Search for the cell housing the specified text and yield its (x, y) center coordinate. 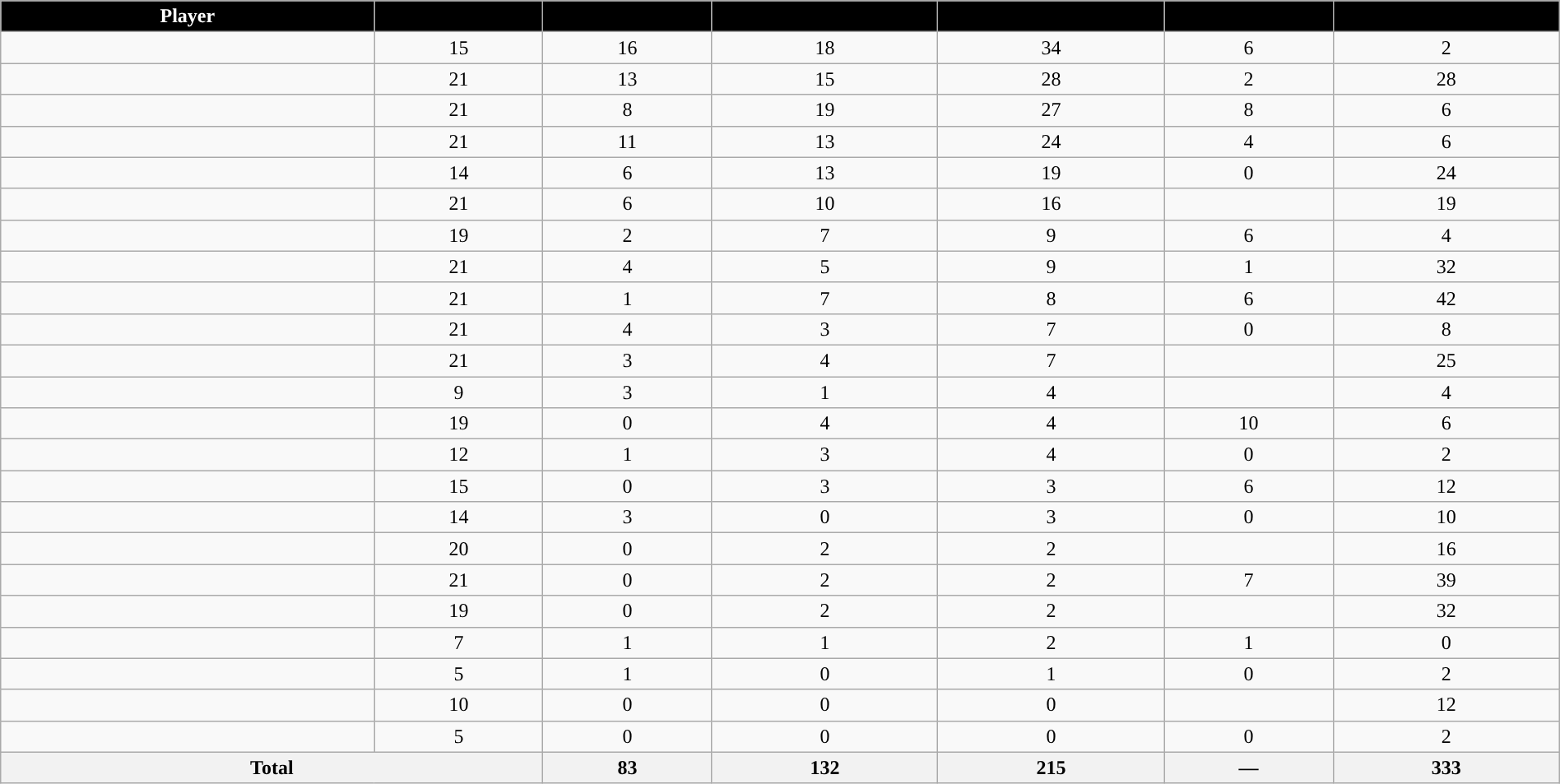
83 (627, 768)
34 (1052, 48)
27 (1052, 110)
39 (1446, 580)
— (1249, 768)
11 (627, 141)
Player (188, 16)
132 (824, 768)
Total (272, 768)
18 (824, 48)
25 (1446, 360)
333 (1446, 768)
42 (1446, 298)
20 (459, 549)
215 (1052, 768)
